For the text-containing cell, return its midpoint in (X, Y) coordinate format. 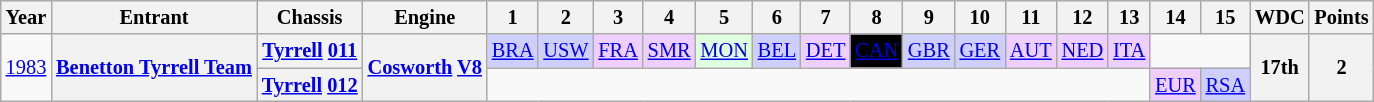
3 (618, 17)
17th (1280, 68)
AUT (1031, 51)
RSA (1226, 85)
4 (670, 17)
GER (980, 51)
MON (724, 51)
13 (1129, 17)
ITA (1129, 51)
Benetton Tyrrell Team (154, 68)
Tyrrell 012 (310, 85)
Entrant (154, 17)
SMR (670, 51)
Chassis (310, 17)
1 (513, 17)
1983 (26, 68)
NED (1083, 51)
7 (826, 17)
12 (1083, 17)
Tyrrell 011 (310, 51)
BEL (777, 51)
DET (826, 51)
EUR (1175, 85)
5 (724, 17)
CAN (876, 51)
15 (1226, 17)
8 (876, 17)
GBR (929, 51)
Year (26, 17)
WDC (1280, 17)
9 (929, 17)
USW (566, 51)
6 (777, 17)
BRA (513, 51)
Engine (425, 17)
FRA (618, 51)
Points (1341, 17)
Cosworth V8 (425, 68)
10 (980, 17)
14 (1175, 17)
11 (1031, 17)
